Scan for the cell matching the given text and deliver its (x, y) coordinate at center. 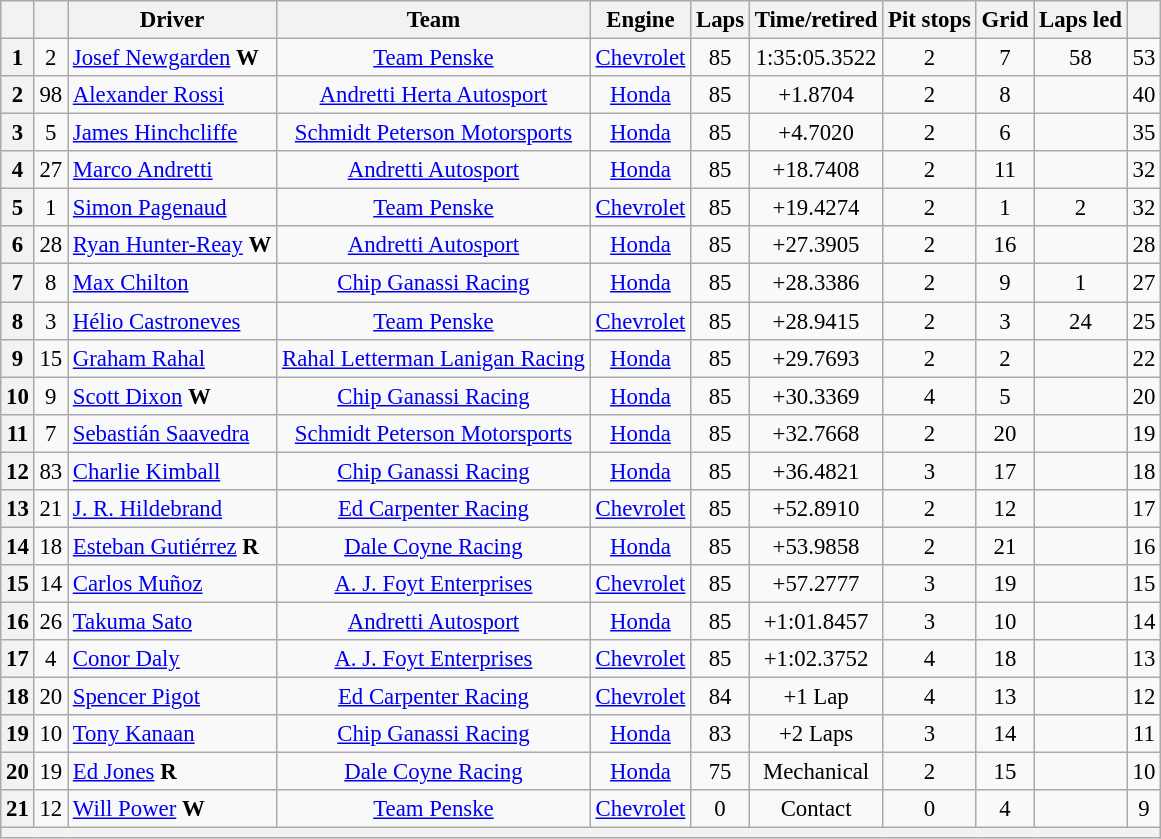
Hélio Castroneves (172, 321)
+1:01.8457 (816, 621)
+1:02.3752 (816, 659)
Ryan Hunter-Reay W (172, 245)
Pit stops (930, 20)
+1 Lap (816, 697)
+30.3369 (816, 396)
Carlos Muñoz (172, 584)
+28.3386 (816, 283)
Andretti Herta Autosport (434, 95)
Simon Pagenaud (172, 208)
+2 Laps (816, 734)
+53.9858 (816, 546)
+52.8910 (816, 509)
+28.9415 (816, 321)
53 (1144, 58)
Alexander Rossi (172, 95)
Mechanical (816, 772)
Team (434, 20)
Graham Rahal (172, 358)
Grid (1004, 20)
Engine (640, 20)
Ed Jones R (172, 772)
+27.3905 (816, 245)
Spencer Pigot (172, 697)
Esteban Gutiérrez R (172, 546)
1:35:05.3522 (816, 58)
Will Power W (172, 809)
75 (720, 772)
26 (50, 621)
Takuma Sato (172, 621)
25 (1144, 321)
Driver (172, 20)
Laps (720, 20)
Scott Dixon W (172, 396)
35 (1144, 133)
Tony Kanaan (172, 734)
Sebastián Saavedra (172, 433)
Josef Newgarden W (172, 58)
Conor Daly (172, 659)
+1.8704 (816, 95)
Rahal Letterman Lanigan Racing (434, 358)
Time/retired (816, 20)
40 (1144, 95)
Max Chilton (172, 283)
James Hinchcliffe (172, 133)
+36.4821 (816, 471)
58 (1081, 58)
+4.7020 (816, 133)
Contact (816, 809)
84 (720, 697)
+57.2777 (816, 584)
+32.7668 (816, 433)
+19.4274 (816, 208)
Marco Andretti (172, 170)
J. R. Hildebrand (172, 509)
Laps led (1081, 20)
+29.7693 (816, 358)
24 (1081, 321)
Charlie Kimball (172, 471)
+18.7408 (816, 170)
22 (1144, 358)
98 (50, 95)
